Locate the cell with the specified text and output its [x, y] center coordinate. 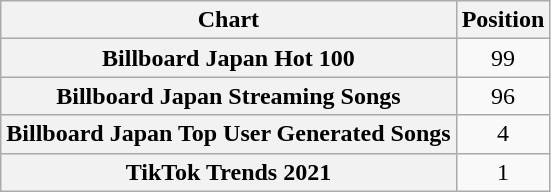
TikTok Trends 2021 [228, 172]
99 [503, 58]
Billboard Japan Top User Generated Songs [228, 134]
1 [503, 172]
Position [503, 20]
Chart [228, 20]
Billboard Japan Streaming Songs [228, 96]
96 [503, 96]
Billboard Japan Hot 100 [228, 58]
4 [503, 134]
